Return the [x, y] coordinate for the center point of the cell that contains the specified text.  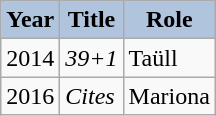
Cites [92, 96]
2016 [30, 96]
2014 [30, 58]
Year [30, 20]
Role [169, 20]
Title [92, 20]
Taüll [169, 58]
Mariona [169, 96]
39+1 [92, 58]
